Capture the cell that displays the provided text and extract its (x, y) central coordinate. 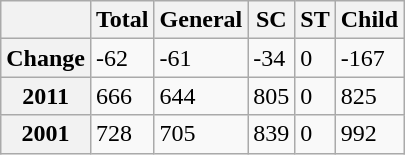
-167 (369, 58)
705 (201, 134)
728 (122, 134)
Total (122, 20)
Change (46, 58)
644 (201, 96)
-61 (201, 58)
839 (272, 134)
SC (272, 20)
General (201, 20)
805 (272, 96)
-62 (122, 58)
2011 (46, 96)
992 (369, 134)
825 (369, 96)
Child (369, 20)
ST (315, 20)
-34 (272, 58)
2001 (46, 134)
666 (122, 96)
